Return the [x, y] coordinate for the center point of the cell that contains the specified text.  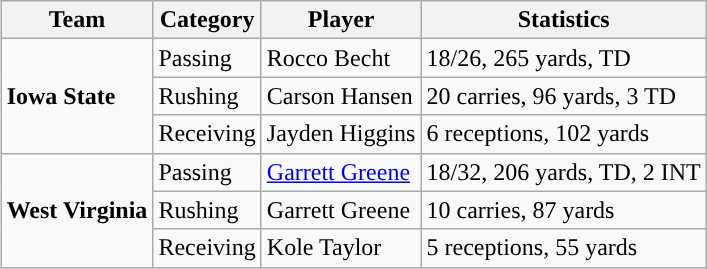
5 receptions, 55 yards [564, 248]
Carson Hansen [341, 96]
6 receptions, 102 yards [564, 134]
10 carries, 87 yards [564, 210]
West Virginia [77, 210]
Rocco Becht [341, 58]
18/26, 265 yards, TD [564, 58]
Player [341, 20]
Category [207, 20]
Iowa State [77, 96]
Jayden Higgins [341, 134]
Team [77, 20]
Kole Taylor [341, 248]
18/32, 206 yards, TD, 2 INT [564, 172]
Statistics [564, 20]
20 carries, 96 yards, 3 TD [564, 96]
